Identify which cell holds the provided text, then report its [x, y] central coordinate. 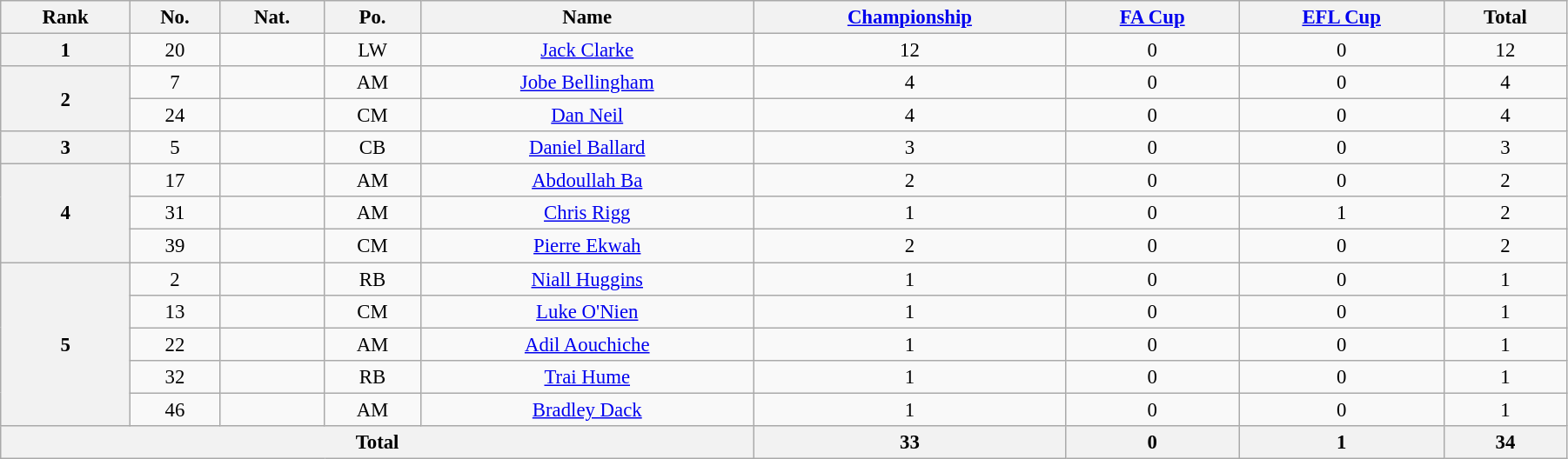
Luke O'Nien [586, 311]
17 [174, 181]
No. [174, 17]
Trai Hume [586, 376]
Pierre Ekwah [586, 246]
Nat. [271, 17]
32 [174, 376]
Jack Clarke [586, 50]
22 [174, 344]
Bradley Dack [586, 409]
LW [372, 50]
20 [174, 50]
Jobe Bellingham [586, 83]
Daniel Ballard [586, 148]
24 [174, 116]
7 [174, 83]
39 [174, 246]
Abdoullah Ba [586, 181]
EFL Cup [1342, 17]
Championship [909, 17]
Rank [66, 17]
Chris Rigg [586, 213]
Adil Aouchiche [586, 344]
CB [372, 148]
33 [909, 442]
46 [174, 409]
Niall Huggins [586, 279]
13 [174, 311]
Name [586, 17]
Dan Neil [586, 116]
31 [174, 213]
FA Cup [1152, 17]
34 [1505, 442]
Po. [372, 17]
